Pinpoint the cell where the given text exists, returning its (x, y) midpoint coordinate. 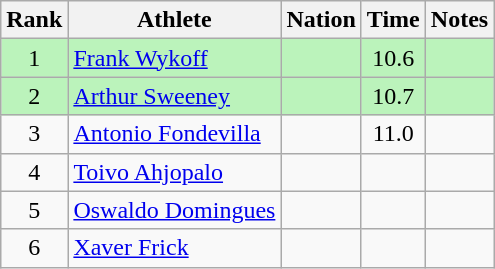
6 (34, 248)
Nation (321, 20)
Xaver Frick (174, 248)
2 (34, 96)
11.0 (393, 134)
Rank (34, 20)
Arthur Sweeney (174, 96)
Toivo Ahjopalo (174, 172)
Antonio Fondevilla (174, 134)
Athlete (174, 20)
Oswaldo Domingues (174, 210)
3 (34, 134)
10.7 (393, 96)
Frank Wykoff (174, 58)
Time (393, 20)
Notes (459, 20)
4 (34, 172)
1 (34, 58)
10.6 (393, 58)
5 (34, 210)
